Return (X, Y) of the center of cell containing provided text 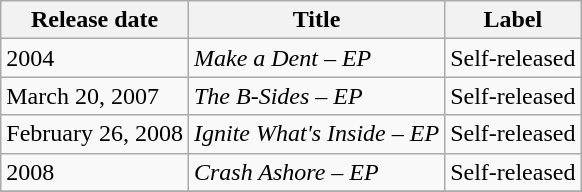
Make a Dent – EP (316, 58)
March 20, 2007 (95, 96)
February 26, 2008 (95, 134)
Release date (95, 20)
Crash Ashore – EP (316, 172)
Label (513, 20)
2008 (95, 172)
Ignite What's Inside – EP (316, 134)
Title (316, 20)
2004 (95, 58)
The B-Sides – EP (316, 96)
